Detect which cell encompasses the target text, then output its [X, Y] center coordinate. 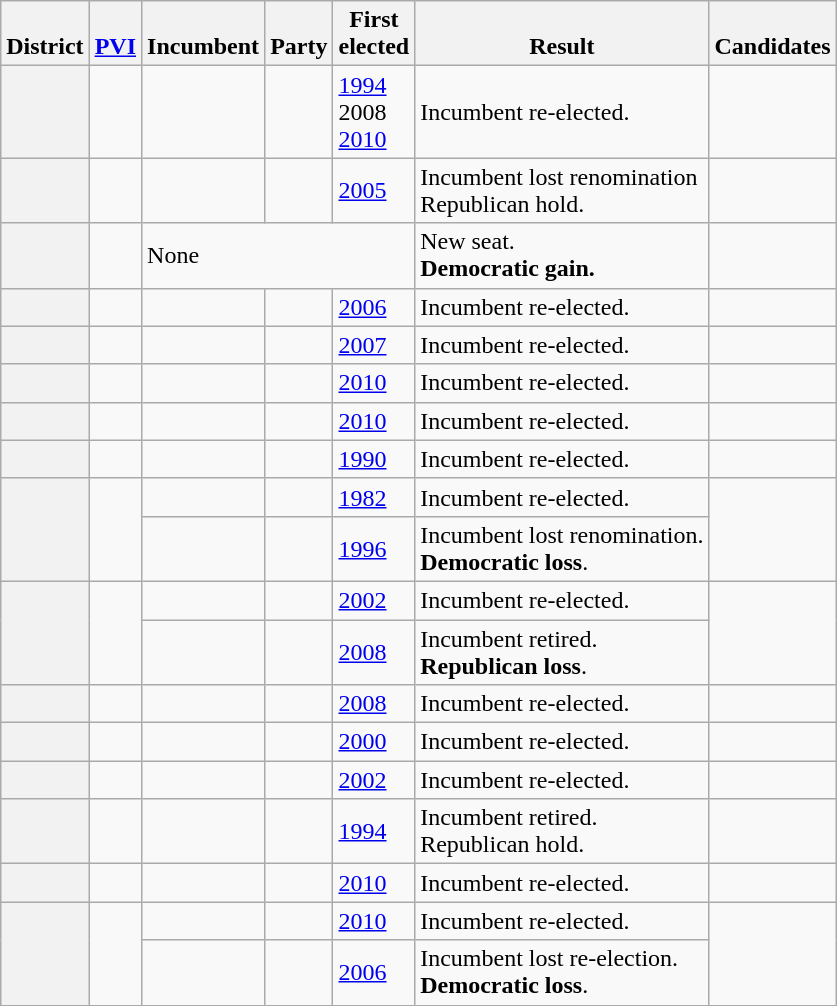
2007 [374, 345]
New seat.Democratic gain. [562, 256]
1990 [374, 459]
1982 [374, 497]
Incumbent retired.Republican loss. [562, 652]
19942008 2010 [374, 112]
Incumbent lost renominationRepublican hold. [562, 190]
Incumbent lost renomination.Democratic loss. [562, 548]
Incumbent retired.Republican hold. [562, 832]
PVI [115, 34]
Result [562, 34]
District [45, 34]
Firstelected [374, 34]
None [278, 256]
Party [299, 34]
Incumbent [204, 34]
Incumbent lost re-election.Democratic loss. [562, 972]
2000 [374, 742]
1996 [374, 548]
Candidates [772, 34]
1994 [374, 832]
2005 [374, 190]
